For the text-containing cell, return its midpoint in (x, y) coordinate format. 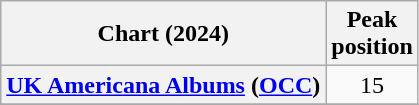
15 (372, 85)
Chart (2024) (164, 34)
Peakposition (372, 34)
UK Americana Albums (OCC) (164, 85)
